Identify which cell holds the provided text, then report its [x, y] central coordinate. 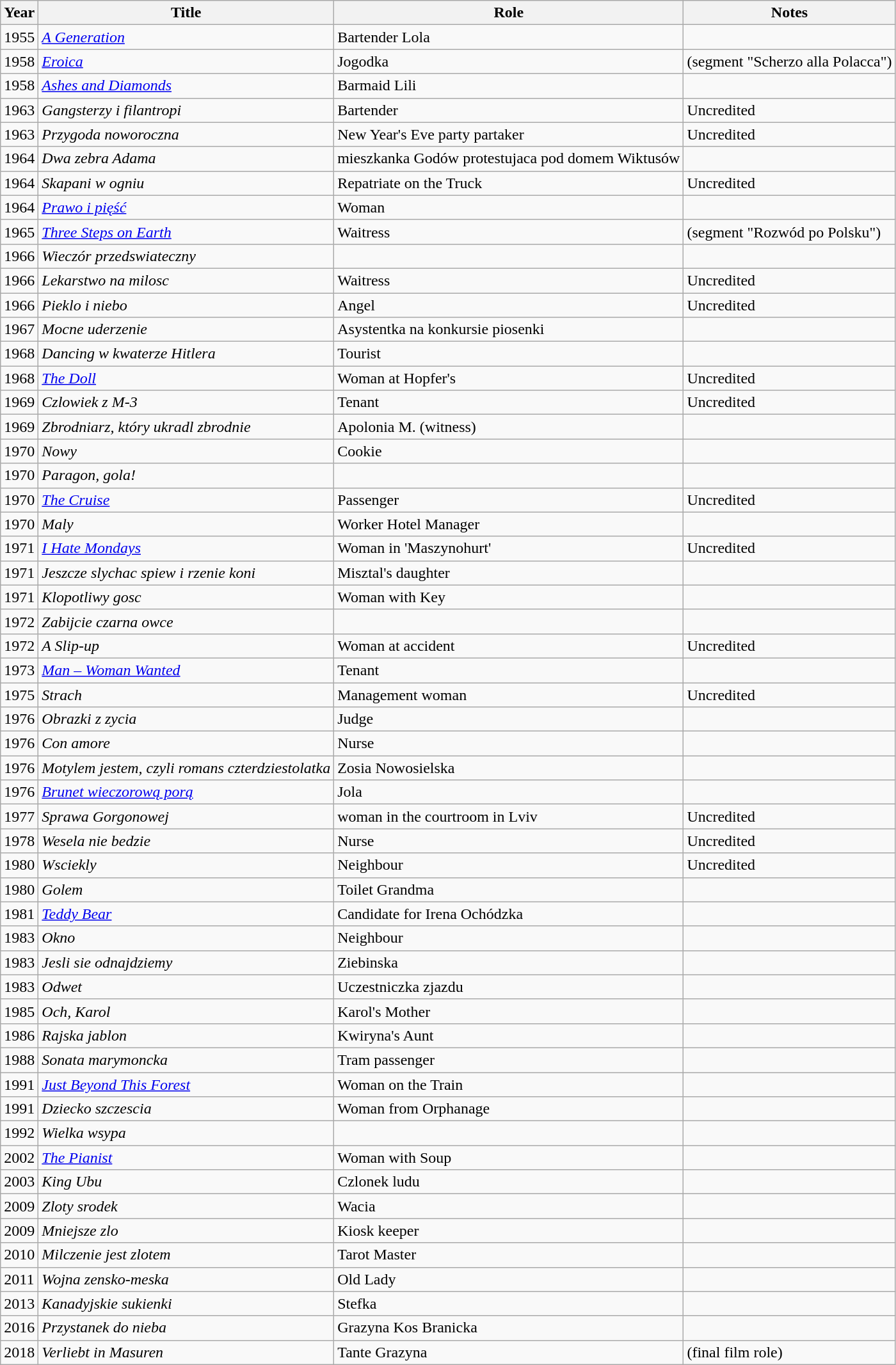
Lekarstwo na milosc [186, 280]
woman in the courtroom in Lviv [509, 817]
Woman at Hopfer's [509, 378]
Przystanek do nieba [186, 1328]
Uczestniczka zjazdu [509, 987]
2010 [19, 1255]
Sonata marymoncka [186, 1060]
King Ubu [186, 1182]
Strach [186, 694]
Woman [509, 207]
Milczenie jest zlotem [186, 1255]
Karol's Mother [509, 1011]
Eroica [186, 61]
Kiosk keeper [509, 1231]
Brunet wieczorową porą [186, 792]
Repatriate on the Truck [509, 183]
Title [186, 13]
Three Steps on Earth [186, 232]
1955 [19, 37]
Czlonek ludu [509, 1182]
Angel [509, 305]
The Cruise [186, 500]
Woman at accident [509, 646]
(segment "Scherzo alla Polacca") [790, 61]
Woman with Key [509, 597]
Pieklo i niebo [186, 305]
1975 [19, 694]
Ziebinska [509, 962]
Zloty srodek [186, 1206]
Just Beyond This Forest [186, 1085]
Woman in 'Maszynohurt' [509, 548]
Bartender [509, 110]
Wieczór przedswiateczny [186, 256]
Role [509, 13]
Prawo i pięść [186, 207]
I Hate Mondays [186, 548]
Stefka [509, 1304]
1965 [19, 232]
Dancing w kwaterze Hitlera [186, 354]
mieszkanka Godów protestujaca pod domem Wiktusów [509, 159]
1988 [19, 1060]
Misztal's daughter [509, 573]
Zabijcie czarna owce [186, 621]
Bartender Lola [509, 37]
Gangsterzy i filantropi [186, 110]
1977 [19, 817]
Zosia Nowosielska [509, 768]
Teddy Bear [186, 914]
1986 [19, 1035]
Jeszcze slychac spiew i rzenie koni [186, 573]
Klopotliwy gosc [186, 597]
Wacia [509, 1206]
Jola [509, 792]
1978 [19, 841]
Kanadyjskie sukienki [186, 1304]
Apolonia M. (witness) [509, 427]
Obrazki z zycia [186, 719]
Maly [186, 524]
1967 [19, 330]
Judge [509, 719]
Woman from Orphanage [509, 1109]
2016 [19, 1328]
Jesli sie odnajdziemy [186, 962]
Mniejsze zlo [186, 1231]
A Generation [186, 37]
Wesela nie bedzie [186, 841]
Passenger [509, 500]
Okno [186, 938]
Woman with Soup [509, 1158]
2011 [19, 1279]
Wojna zensko-meska [186, 1279]
Barmaid Lili [509, 86]
Czlowiek z M-3 [186, 403]
(segment "Rozwód po Polsku") [790, 232]
Dziecko szczescia [186, 1109]
Worker Hotel Manager [509, 524]
Asystentka na konkursie piosenki [509, 330]
Candidate for Irena Ochódzka [509, 914]
2018 [19, 1352]
Con amore [186, 744]
New Year's Eve party partaker [509, 134]
Ashes and Diamonds [186, 86]
Year [19, 13]
1992 [19, 1133]
1985 [19, 1011]
Och, Karol [186, 1011]
Motylem jestem, czyli romans czterdziestolatka [186, 768]
2013 [19, 1304]
Old Lady [509, 1279]
Tram passenger [509, 1060]
1973 [19, 670]
2003 [19, 1182]
Toilet Grandma [509, 890]
A Slip-up [186, 646]
The Pianist [186, 1158]
Nowy [186, 451]
Dwa zebra Adama [186, 159]
Man – Woman Wanted [186, 670]
Odwet [186, 987]
Zbrodniarz, który ukradl zbrodnie [186, 427]
2002 [19, 1158]
Jogodka [509, 61]
Verliebt in Masuren [186, 1352]
Wsciekly [186, 865]
Woman on the Train [509, 1085]
Sprawa Gorgonowej [186, 817]
Golem [186, 890]
Paragon, gola! [186, 475]
Tourist [509, 354]
Management woman [509, 694]
Notes [790, 13]
Grazyna Kos Branicka [509, 1328]
(final film role) [790, 1352]
Rajska jablon [186, 1035]
The Doll [186, 378]
Mocne uderzenie [186, 330]
Skapani w ogniu [186, 183]
Kwiryna's Aunt [509, 1035]
Przygoda noworoczna [186, 134]
Cookie [509, 451]
1981 [19, 914]
Wielka wsypa [186, 1133]
Tante Grazyna [509, 1352]
Tarot Master [509, 1255]
